From the cell containing the given text, extract its center point as [X, Y] coordinate. 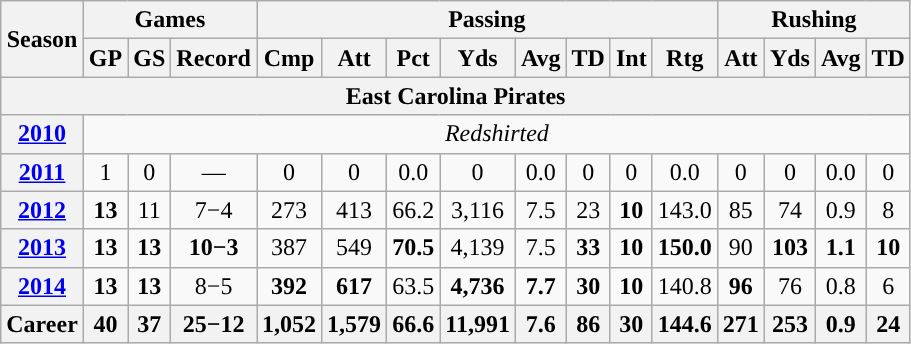
24 [888, 324]
Int [631, 58]
1,052 [288, 324]
253 [790, 324]
66.6 [414, 324]
7−4 [214, 210]
Pct [414, 58]
3,116 [478, 210]
Redshirted [496, 134]
90 [740, 248]
66.2 [414, 210]
74 [790, 210]
GP [105, 58]
1.1 [840, 248]
413 [354, 210]
76 [790, 286]
8 [888, 210]
23 [588, 210]
East Carolina Pirates [456, 96]
7.7 [540, 286]
2013 [42, 248]
Season [42, 39]
6 [888, 286]
70.5 [414, 248]
392 [288, 286]
Record [214, 58]
Games [170, 20]
4,139 [478, 248]
11 [150, 210]
387 [288, 248]
8−5 [214, 286]
33 [588, 248]
143.0 [684, 210]
2014 [42, 286]
2010 [42, 134]
85 [740, 210]
7.6 [540, 324]
140.8 [684, 286]
273 [288, 210]
25−12 [214, 324]
86 [588, 324]
271 [740, 324]
GS [150, 58]
2011 [42, 172]
617 [354, 286]
37 [150, 324]
1,579 [354, 324]
4,736 [478, 286]
150.0 [684, 248]
2012 [42, 210]
0.8 [840, 286]
96 [740, 286]
549 [354, 248]
Cmp [288, 58]
11,991 [478, 324]
10−3 [214, 248]
Passing [486, 20]
103 [790, 248]
Rtg [684, 58]
— [214, 172]
63.5 [414, 286]
144.6 [684, 324]
40 [105, 324]
Career [42, 324]
Rushing [814, 20]
1 [105, 172]
